Return [x, y] of the center of cell containing provided text 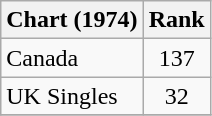
Canada [72, 58]
Chart (1974) [72, 20]
Rank [176, 20]
137 [176, 58]
UK Singles [72, 96]
32 [176, 96]
